Detect which cell encompasses the target text, then output its [x, y] center coordinate. 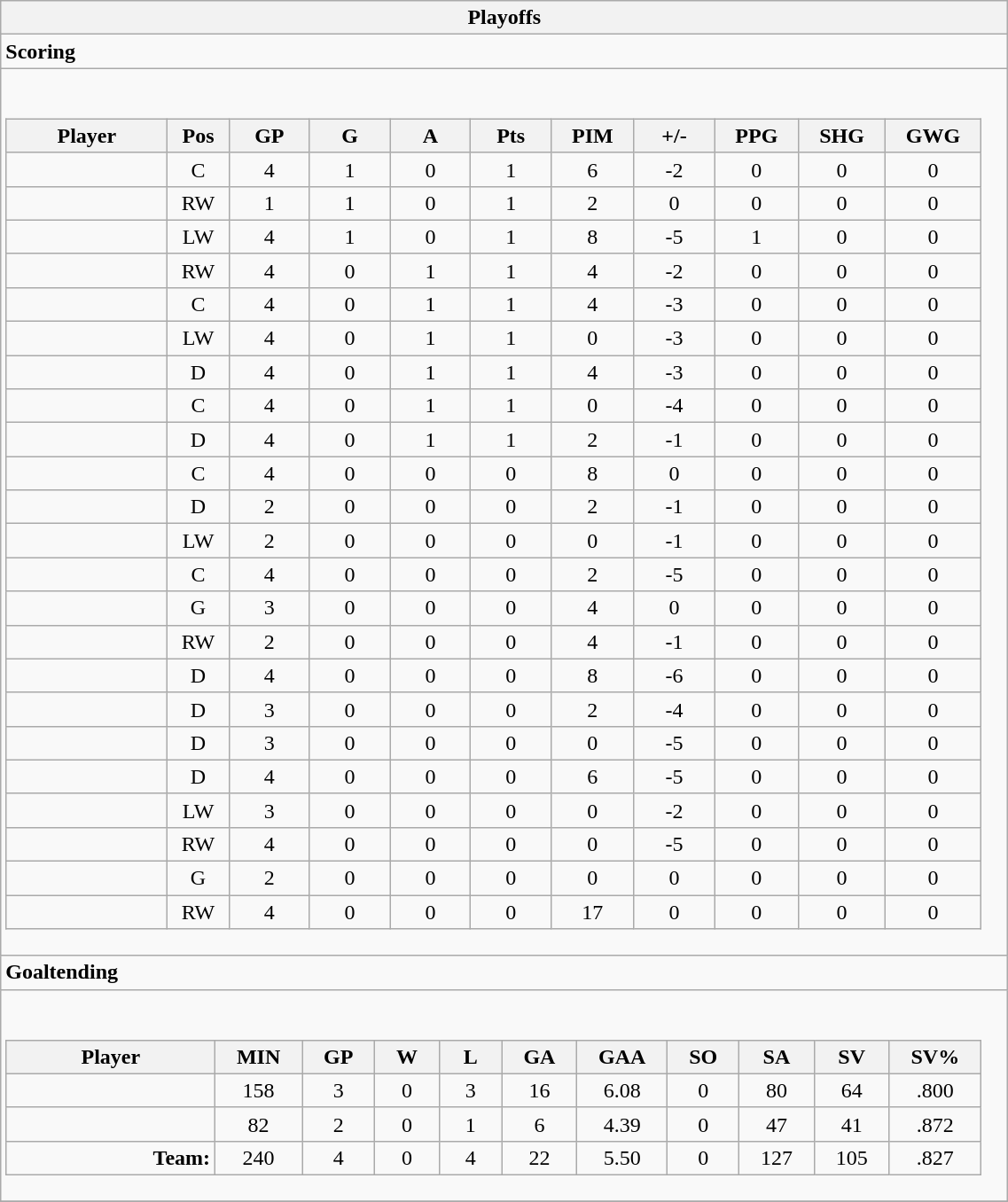
22 [539, 1158]
47 [777, 1124]
SV% [935, 1057]
17 [593, 912]
A [431, 136]
Playoffs [504, 18]
PIM [593, 136]
158 [259, 1090]
Pts [511, 136]
4.39 [622, 1124]
82 [259, 1124]
Scoring [504, 51]
Team: [111, 1158]
6.08 [622, 1090]
-6 [674, 675]
PPG [757, 136]
GWG [933, 136]
.872 [935, 1124]
L [470, 1057]
80 [777, 1090]
GA [539, 1057]
W [408, 1057]
SO [704, 1057]
105 [851, 1158]
SV [851, 1057]
+/- [674, 136]
240 [259, 1158]
MIN [259, 1057]
5.50 [622, 1158]
GAA [622, 1057]
127 [777, 1158]
SHG [842, 136]
Goaltending [504, 972]
.827 [935, 1158]
Player MIN GP W L GA GAA SO SA SV SV% 158 3 0 3 16 6.08 0 80 64 .800 82 2 0 1 6 4.39 0 47 41 .872 Team: 240 4 0 4 22 5.50 0 127 105 .827 [504, 1096]
SA [777, 1057]
64 [851, 1090]
41 [851, 1124]
16 [539, 1090]
.800 [935, 1090]
Pos [199, 136]
